From the cell containing the given text, extract its center point as (x, y) coordinate. 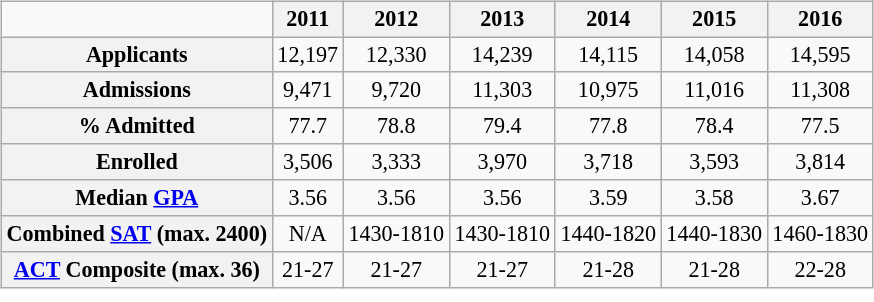
1440-1820 (608, 234)
11,016 (714, 90)
2012 (396, 19)
78.4 (714, 126)
Enrolled (136, 162)
22-28 (820, 270)
1460-1830 (820, 234)
12,330 (396, 55)
78.8 (396, 126)
3,593 (714, 162)
77.8 (608, 126)
14,239 (502, 55)
3.67 (820, 198)
77.7 (308, 126)
10,975 (608, 90)
79.4 (502, 126)
14,595 (820, 55)
ACT Composite (max. 36) (136, 270)
11,303 (502, 90)
2016 (820, 19)
3,718 (608, 162)
3.59 (608, 198)
Admissions (136, 90)
3,333 (396, 162)
14,058 (714, 55)
1440-1830 (714, 234)
% Admitted (136, 126)
9,471 (308, 90)
2013 (502, 19)
2014 (608, 19)
11,308 (820, 90)
3,814 (820, 162)
Median GPA (136, 198)
Combined SAT (max. 2400) (136, 234)
3,506 (308, 162)
2015 (714, 19)
3,970 (502, 162)
14,115 (608, 55)
Applicants (136, 55)
9,720 (396, 90)
2011 (308, 19)
3.58 (714, 198)
12,197 (308, 55)
77.5 (820, 126)
N/A (308, 234)
